Identify which cell holds the provided text, then report its (X, Y) central coordinate. 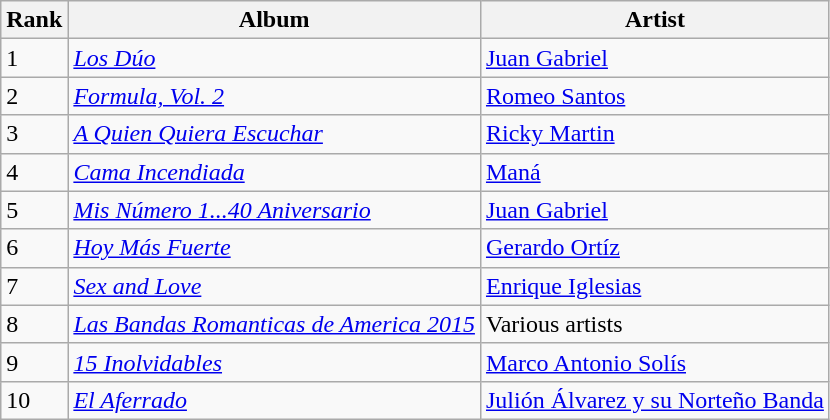
2 (34, 96)
Cama Incendiada (274, 172)
8 (34, 324)
7 (34, 286)
Romeo Santos (654, 96)
5 (34, 210)
El Aferrado (274, 400)
A Quien Quiera Escuchar (274, 134)
Hoy Más Fuerte (274, 248)
Julión Álvarez y su Norteño Banda (654, 400)
Maná (654, 172)
Rank (34, 20)
9 (34, 362)
15 Inolvidables (274, 362)
Gerardo Ortíz (654, 248)
6 (34, 248)
Mis Número 1...40 Aniversario (274, 210)
Various artists (654, 324)
10 (34, 400)
Enrique Iglesias (654, 286)
Ricky Martin (654, 134)
Sex and Love (274, 286)
Artist (654, 20)
Las Bandas Romanticas de America 2015 (274, 324)
Album (274, 20)
Formula, Vol. 2 (274, 96)
3 (34, 134)
Marco Antonio Solís (654, 362)
1 (34, 58)
4 (34, 172)
Los Dúo (274, 58)
